Find where the given text appears and provide that cell's center as [x, y] coordinate. 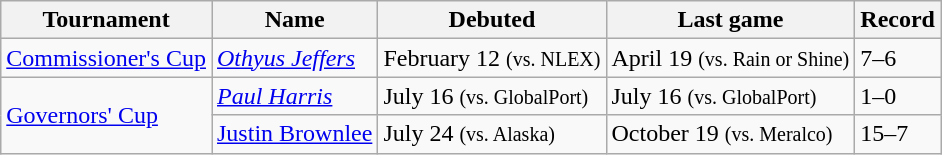
Governors' Cup [106, 115]
February 12 (vs. NLEX) [492, 58]
April 19 (vs. Rain or Shine) [730, 58]
Record [898, 20]
15–7 [898, 134]
Last game [730, 20]
Name [295, 20]
Tournament [106, 20]
7–6 [898, 58]
Debuted [492, 20]
Commissioner's Cup [106, 58]
Justin Brownlee [295, 134]
July 24 (vs. Alaska) [492, 134]
Othyus Jeffers [295, 58]
1–0 [898, 96]
October 19 (vs. Meralco) [730, 134]
Paul Harris [295, 96]
